Return (x, y) of the center of cell containing provided text 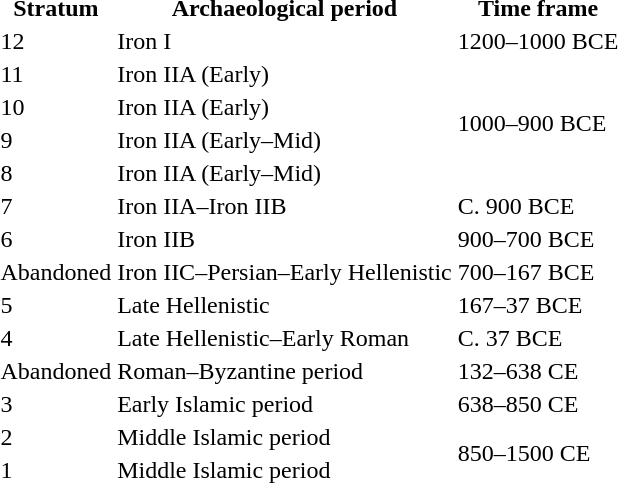
Roman–Byzantine period (285, 371)
Middle Islamic period (285, 437)
Early Islamic period (285, 404)
Late Hellenistic (285, 305)
Iron I (285, 41)
Iron IIB (285, 239)
Late Hellenistic–Early Roman (285, 338)
Iron IIA–Iron IIB (285, 206)
Iron IIC–Persian–Early Hellenistic (285, 272)
